Output the (X, Y) coordinate of the center of the cell containing the given text.  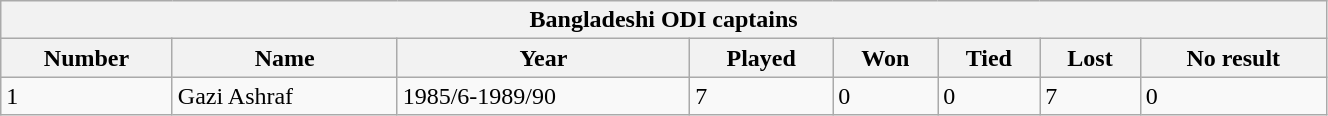
Gazi Ashraf (284, 96)
Played (762, 58)
Won (886, 58)
Lost (1090, 58)
Number (87, 58)
No result (1233, 58)
Name (284, 58)
Bangladeshi ODI captains (664, 20)
Year (544, 58)
Tied (989, 58)
1985/6-1989/90 (544, 96)
1 (87, 96)
